Extract the (X, Y) coordinate from the center of the cell holding the provided text.  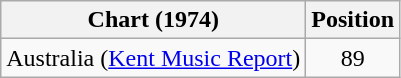
Chart (1974) (154, 20)
Position (353, 20)
89 (353, 58)
Australia (Kent Music Report) (154, 58)
